Extract the (x, y) coordinate from the center of the cell holding the provided text.  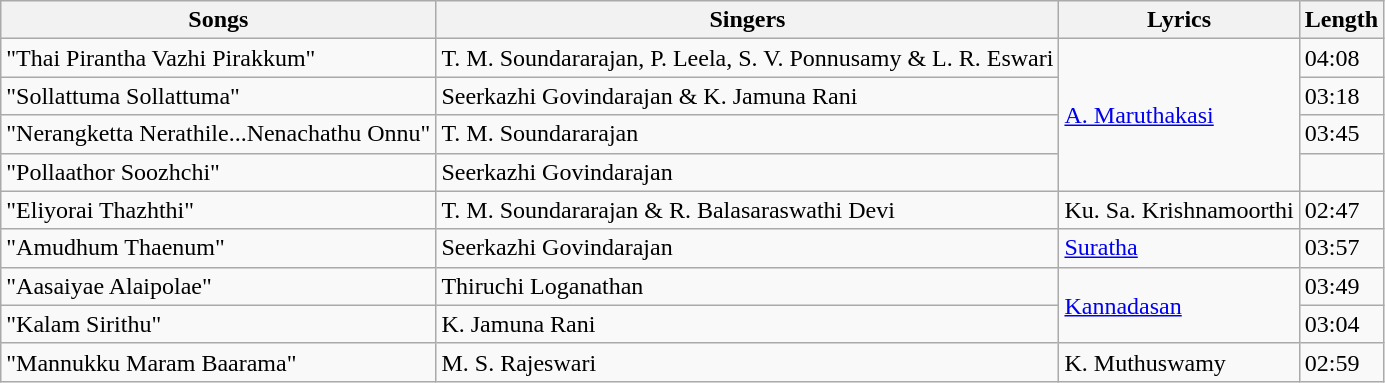
"Eliyorai Thazhthi" (218, 210)
"Amudhum Thaenum" (218, 248)
02:59 (1341, 362)
K. Jamuna Rani (748, 324)
Kannadasan (1179, 305)
"Sollattuma Sollattuma" (218, 96)
Suratha (1179, 248)
Thiruchi Loganathan (748, 286)
Lyrics (1179, 20)
T. M. Soundararajan, P. Leela, S. V. Ponnusamy & L. R. Eswari (748, 58)
"Pollaathor Soozhchi" (218, 172)
03:49 (1341, 286)
"Mannukku Maram Baarama" (218, 362)
"Thai Pirantha Vazhi Pirakkum" (218, 58)
M. S. Rajeswari (748, 362)
Songs (218, 20)
"Nerangketta Nerathile...Nenachathu Onnu" (218, 134)
03:45 (1341, 134)
T. M. Soundararajan & R. Balasaraswathi Devi (748, 210)
A. Maruthakasi (1179, 115)
T. M. Soundararajan (748, 134)
Ku. Sa. Krishnamoorthi (1179, 210)
04:08 (1341, 58)
Singers (748, 20)
02:47 (1341, 210)
"Aasaiyae Alaipolae" (218, 286)
"Kalam Sirithu" (218, 324)
03:57 (1341, 248)
Length (1341, 20)
03:18 (1341, 96)
Seerkazhi Govindarajan & K. Jamuna Rani (748, 96)
K. Muthuswamy (1179, 362)
03:04 (1341, 324)
